Return [X, Y] of the center of cell containing provided text 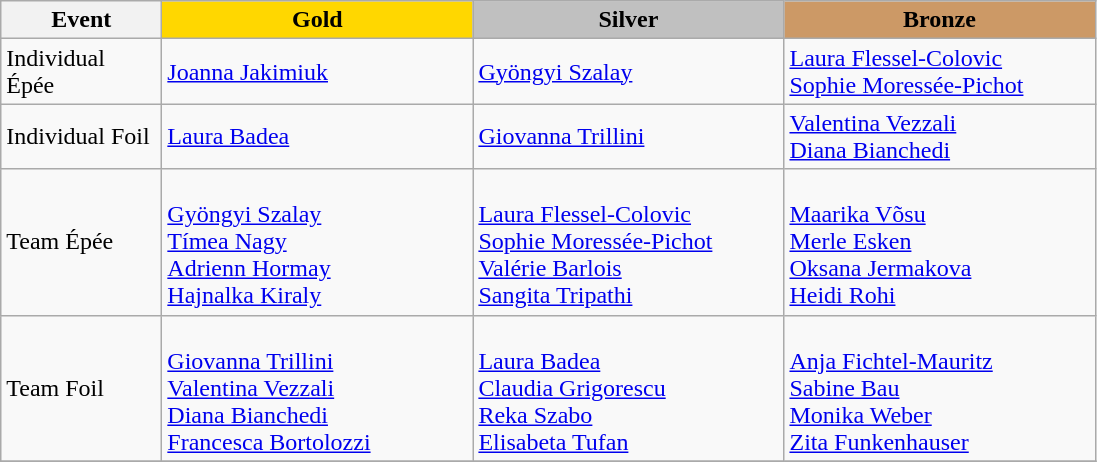
Valentina Vezzali Diana Bianchedi [940, 136]
Giovanna Trillini Valentina Vezzali Diana Bianchedi Francesca Bortolozzi [318, 388]
Laura Flessel-Colovic Sophie Moressée-Pichot Valérie Barlois Sangita Tripathi [628, 242]
Laura Badea [318, 136]
Team Foil [82, 388]
Anja Fichtel-Mauritz Sabine Bau Monika Weber Zita Funkenhauser [940, 388]
Maarika Võsu Merle Esken Oksana Jermakova Heidi Rohi [940, 242]
Individual Foil [82, 136]
Gyöngyi Szalay [628, 72]
Gyöngyi Szalay Tímea Nagy Adrienn Hormay Hajnalka Kiraly [318, 242]
Individual Épée [82, 72]
Silver [628, 20]
Team Épée [82, 242]
Laura Flessel-Colovic Sophie Moressée-Pichot [940, 72]
Joanna Jakimiuk [318, 72]
Bronze [940, 20]
Laura Badea Claudia Grigorescu Reka Szabo Elisabeta Tufan [628, 388]
Gold [318, 20]
Event [82, 20]
Giovanna Trillini [628, 136]
